Output the [X, Y] coordinate of the center of the cell containing the given text.  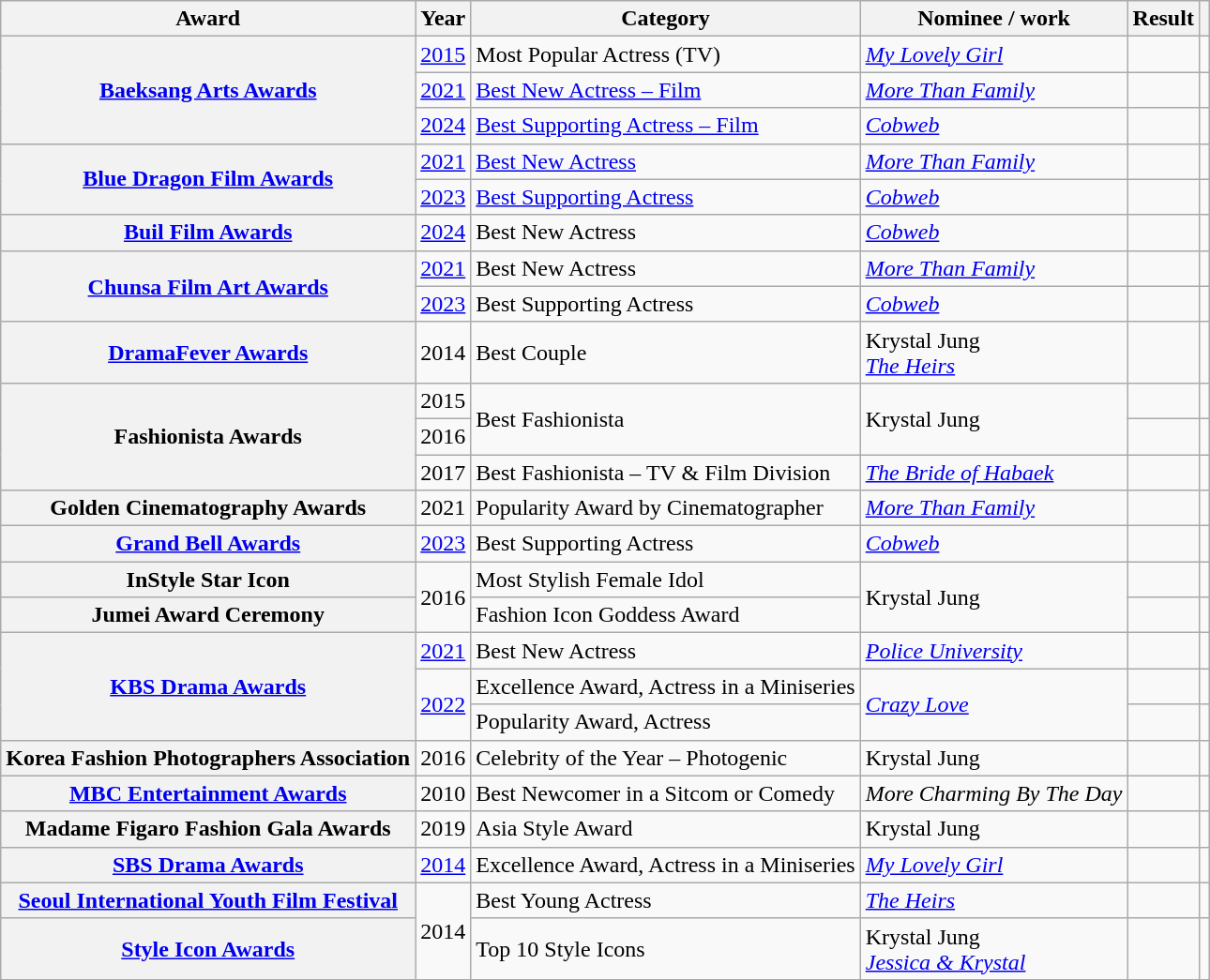
Celebrity of the Year – Photogenic [666, 758]
Buil Film Awards [208, 233]
Award [208, 19]
Fashionista Awards [208, 436]
Best Fashionista [666, 418]
DramaFever Awards [208, 353]
Krystal Jung The Heirs [994, 353]
More Charming By The Day [994, 793]
Grand Bell Awards [208, 544]
Best Young Actress [666, 900]
Popularity Award, Actress [666, 722]
Best Fashionista – TV & Film Division [666, 472]
Krystal Jung Jessica & Krystal [994, 949]
KBS Drama Awards [208, 686]
Golden Cinematography Awards [208, 508]
Best Supporting Actress – Film [666, 126]
Popularity Award by Cinematographer [666, 508]
Asia Style Award [666, 829]
Blue Dragon Film Awards [208, 179]
Most Popular Actress (TV) [666, 54]
Jumei Award Ceremony [208, 615]
Best New Actress – Film [666, 90]
Korea Fashion Photographers Association [208, 758]
The Heirs [994, 900]
2017 [443, 472]
Most Stylish Female Idol [666, 580]
Result [1163, 19]
Best Couple [666, 353]
Category [666, 19]
2010 [443, 793]
InStyle Star Icon [208, 580]
Crazy Love [994, 704]
Style Icon Awards [208, 949]
Police University [994, 651]
Madame Figaro Fashion Gala Awards [208, 829]
Seoul International Youth Film Festival [208, 900]
Baeksang Arts Awards [208, 90]
2019 [443, 829]
Chunsa Film Art Awards [208, 286]
Best Newcomer in a Sitcom or Comedy [666, 793]
2022 [443, 704]
The Bride of Habaek [994, 472]
Fashion Icon Goddess Award [666, 615]
Year [443, 19]
MBC Entertainment Awards [208, 793]
SBS Drama Awards [208, 865]
Top 10 Style Icons [666, 949]
Nominee / work [994, 19]
